Locate the cell with the specified text and output its (X, Y) center coordinate. 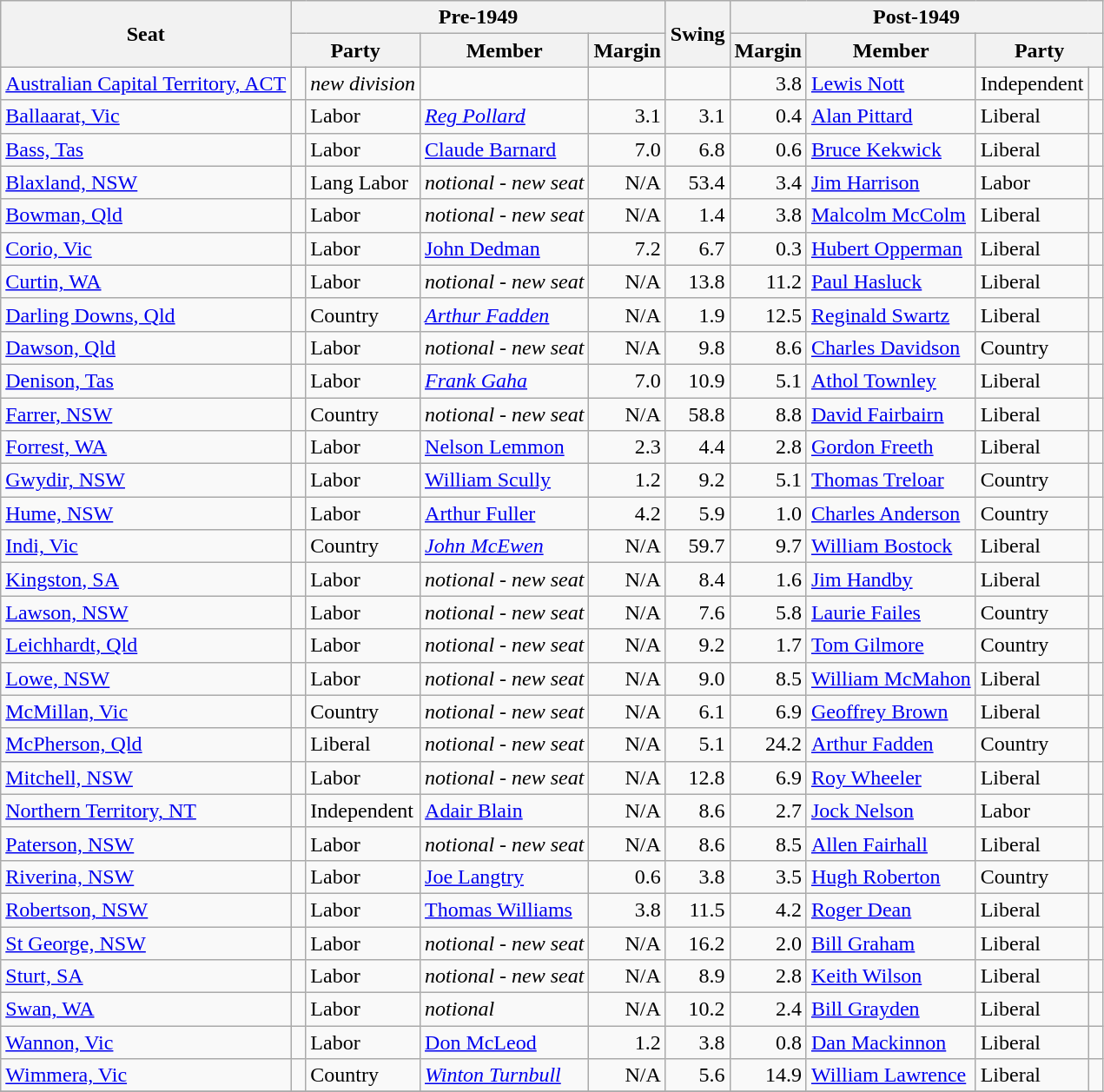
1.7 (768, 645)
4.4 (697, 447)
0.4 (768, 116)
Tom Gilmore (891, 645)
Hubert Opperman (891, 248)
Alan Pittard (891, 116)
Joe Langtry (505, 877)
8.8 (768, 414)
59.7 (697, 546)
Claude Barnard (505, 149)
9.0 (697, 678)
Sturt, SA (146, 976)
12.8 (697, 778)
8.4 (697, 579)
11.5 (697, 910)
Wannon, Vic (146, 1042)
Reginald Swartz (891, 314)
Jock Nelson (891, 811)
24.2 (768, 745)
3.5 (768, 877)
Laurie Failes (891, 612)
1.4 (697, 215)
13.8 (697, 281)
6.1 (697, 711)
Arthur Fuller (505, 513)
Thomas Treloar (891, 480)
St George, NSW (146, 943)
Athol Townley (891, 381)
Bill Grayden (891, 1009)
58.8 (697, 414)
Farrer, NSW (146, 414)
Swing (697, 34)
1.0 (768, 513)
Winton Turnbull (505, 1075)
Curtin, WA (146, 281)
Denison, Tas (146, 381)
Geoffrey Brown (891, 711)
Reg Pollard (505, 116)
1.9 (697, 314)
Seat (146, 34)
Dawson, Qld (146, 347)
9.8 (697, 347)
53.4 (697, 182)
10.9 (697, 381)
William Lawrence (891, 1075)
Don McLeod (505, 1042)
2.0 (768, 943)
Paul Hasluck (891, 281)
5.9 (697, 513)
McMillan, Vic (146, 711)
Mitchell, NSW (146, 778)
Malcolm McColm (891, 215)
notional (505, 1009)
7.2 (627, 248)
Frank Gaha (505, 381)
Ballaarat, Vic (146, 116)
Lang Labor (363, 182)
Charles Anderson (891, 513)
Lowe, NSW (146, 678)
Forrest, WA (146, 447)
William Scully (505, 480)
Bruce Kekwick (891, 149)
new division (363, 83)
Robertson, NSW (146, 910)
Australian Capital Territory, ACT (146, 83)
William McMahon (891, 678)
Hugh Roberton (891, 877)
6.7 (697, 248)
5.6 (697, 1075)
John Dedman (505, 248)
David Fairbairn (891, 414)
Bill Graham (891, 943)
11.2 (768, 281)
2.3 (627, 447)
Keith Wilson (891, 976)
0.3 (768, 248)
Northern Territory, NT (146, 811)
Indi, Vic (146, 546)
Roger Dean (891, 910)
Roy Wheeler (891, 778)
Post-1949 (916, 17)
John McEwen (505, 546)
16.2 (697, 943)
2.4 (768, 1009)
6.8 (697, 149)
Nelson Lemmon (505, 447)
Charles Davidson (891, 347)
Lewis Nott (891, 83)
1.6 (768, 579)
7.6 (697, 612)
Riverina, NSW (146, 877)
Bowman, Qld (146, 215)
Kingston, SA (146, 579)
Wimmera, Vic (146, 1075)
Dan Mackinnon (891, 1042)
9.7 (768, 546)
Hume, NSW (146, 513)
10.2 (697, 1009)
2.7 (768, 811)
Blaxland, NSW (146, 182)
Jim Handby (891, 579)
Allen Fairhall (891, 844)
Swan, WA (146, 1009)
Paterson, NSW (146, 844)
5.8 (768, 612)
0.8 (768, 1042)
Bass, Tas (146, 149)
Gwydir, NSW (146, 480)
McPherson, Qld (146, 745)
Darling Downs, Qld (146, 314)
Lawson, NSW (146, 612)
William Bostock (891, 546)
Thomas Williams (505, 910)
Pre-1949 (479, 17)
Gordon Freeth (891, 447)
Jim Harrison (891, 182)
8.9 (697, 976)
14.9 (768, 1075)
Leichhardt, Qld (146, 645)
Corio, Vic (146, 248)
12.5 (768, 314)
3.4 (768, 182)
Adair Blain (505, 811)
